Return the (x, y) coordinate for the center point of the cell that contains the specified text.  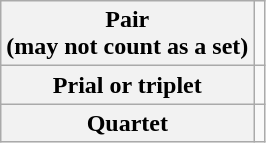
Pair(may not count as a set) (128, 34)
Prial or triplet (128, 85)
Quartet (128, 123)
